Scan for the cell matching the given text and deliver its (x, y) coordinate at center. 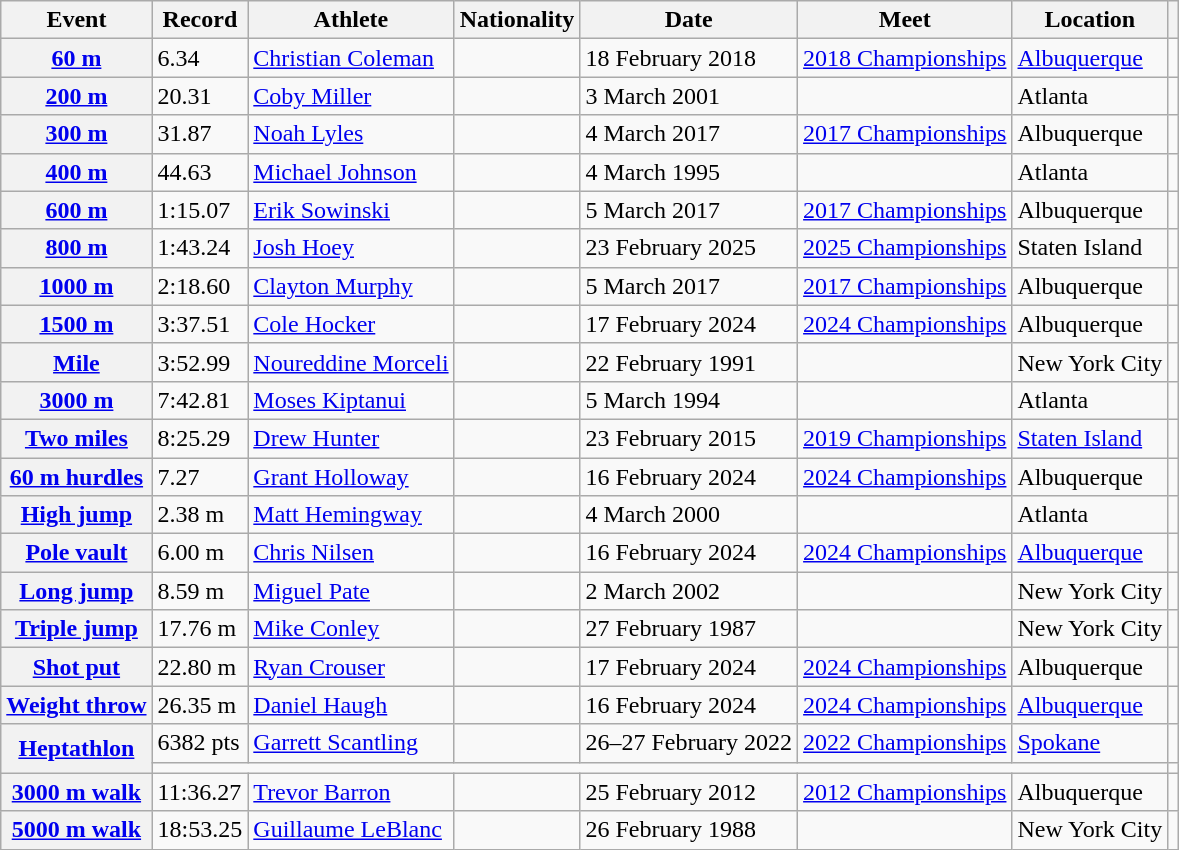
600 m (76, 210)
6382 pts (200, 743)
Coby Miller (351, 96)
26–27 February 2022 (689, 743)
5 March 1994 (689, 400)
Heptathlon (76, 748)
22 February 1991 (689, 362)
Noah Lyles (351, 134)
Daniel Haugh (351, 705)
4 March 2017 (689, 134)
17.76 m (200, 629)
6.34 (200, 58)
300 m (76, 134)
20.31 (200, 96)
11:36.27 (200, 792)
Garrett Scantling (351, 743)
3:37.51 (200, 324)
4 March 1995 (689, 172)
2019 Championships (905, 438)
1:15.07 (200, 210)
Athlete (351, 20)
Record (200, 20)
Matt Hemingway (351, 515)
3000 m (76, 400)
Mike Conley (351, 629)
Drew Hunter (351, 438)
Mile (76, 362)
1:43.24 (200, 248)
Event (76, 20)
60 m (76, 58)
Two miles (76, 438)
Meet (905, 20)
5000 m walk (76, 830)
Michael Johnson (351, 172)
Weight throw (76, 705)
2.38 m (200, 515)
60 m hurdles (76, 477)
800 m (76, 248)
26.35 m (200, 705)
Miguel Pate (351, 591)
23 February 2015 (689, 438)
2 March 2002 (689, 591)
2:18.60 (200, 286)
2022 Championships (905, 743)
3 March 2001 (689, 96)
4 March 2000 (689, 515)
Date (689, 20)
Triple jump (76, 629)
Location (1090, 20)
22.80 m (200, 667)
44.63 (200, 172)
3:52.99 (200, 362)
25 February 2012 (689, 792)
Grant Holloway (351, 477)
2018 Championships (905, 58)
18:53.25 (200, 830)
Nationality (517, 20)
Josh Hoey (351, 248)
8.59 m (200, 591)
Ryan Crouser (351, 667)
200 m (76, 96)
Shot put (76, 667)
Noureddine Morceli (351, 362)
Guillaume LeBlanc (351, 830)
Cole Hocker (351, 324)
1500 m (76, 324)
6.00 m (200, 553)
2012 Championships (905, 792)
Erik Sowinski (351, 210)
7.27 (200, 477)
1000 m (76, 286)
Trevor Barron (351, 792)
31.87 (200, 134)
400 m (76, 172)
Chris Nilsen (351, 553)
23 February 2025 (689, 248)
Moses Kiptanui (351, 400)
Christian Coleman (351, 58)
2025 Championships (905, 248)
26 February 1988 (689, 830)
7:42.81 (200, 400)
18 February 2018 (689, 58)
Pole vault (76, 553)
High jump (76, 515)
Spokane (1090, 743)
Clayton Murphy (351, 286)
8:25.29 (200, 438)
27 February 1987 (689, 629)
3000 m walk (76, 792)
Long jump (76, 591)
